For the text-containing cell, return its midpoint in (x, y) coordinate format. 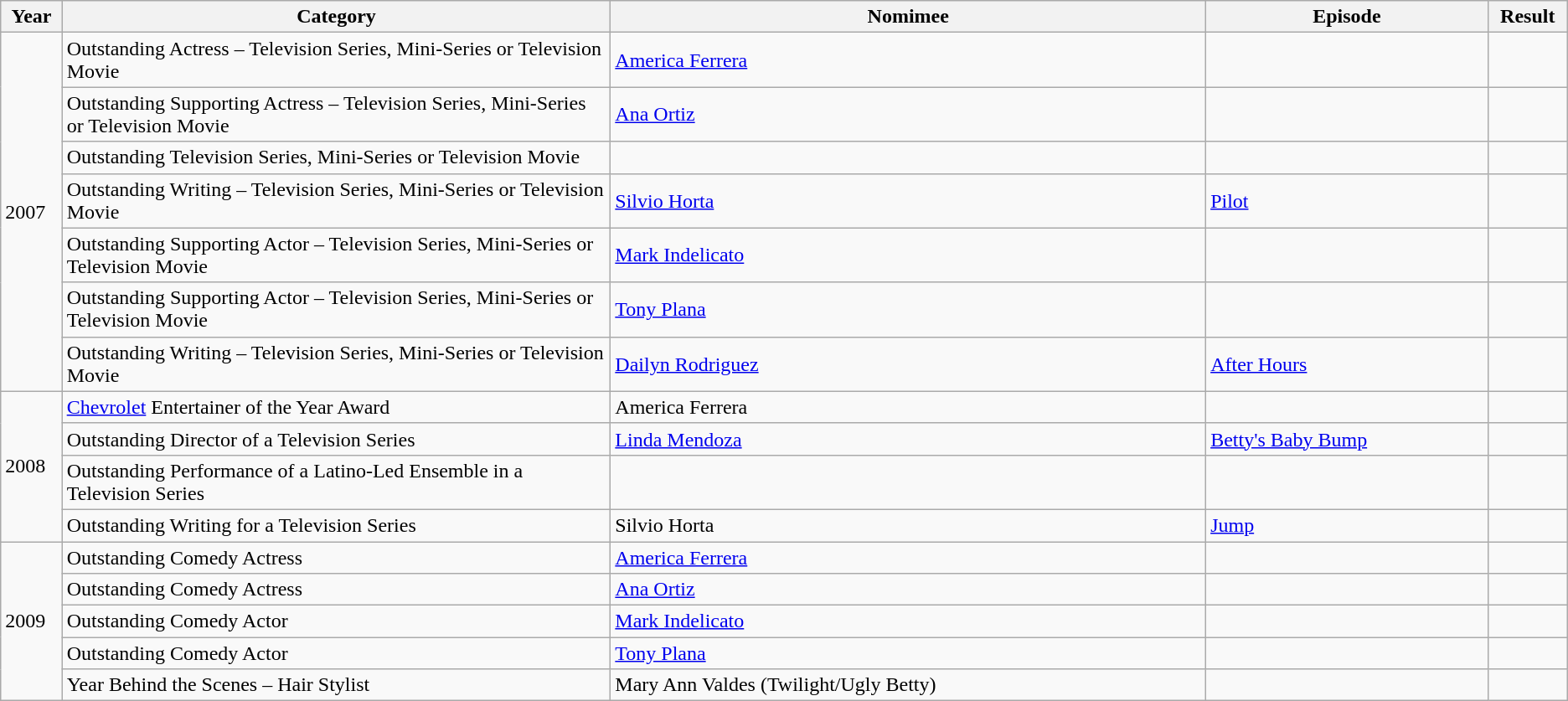
2009 (32, 621)
Mary Ann Valdes (Twilight/Ugly Betty) (908, 685)
Outstanding Television Series, Mini-Series or Television Movie (337, 157)
Outstanding Actress – Television Series, Mini-Series or Television Movie (337, 60)
Result (1528, 17)
Outstanding Director of a Television Series (337, 439)
Episode (1347, 17)
Jump (1347, 525)
Pilot (1347, 201)
Betty's Baby Bump (1347, 439)
Category (337, 17)
Year (32, 17)
Linda Mendoza (908, 439)
Nomimee (908, 17)
Outstanding Performance of a Latino-Led Ensemble in a Television Series (337, 482)
Outstanding Supporting Actress – Television Series, Mini-Series or Television Movie (337, 114)
Dailyn Rodriguez (908, 363)
Year Behind the Scenes – Hair Stylist (337, 685)
After Hours (1347, 363)
2008 (32, 466)
Outstanding Writing for a Television Series (337, 525)
Chevrolet Entertainer of the Year Award (337, 407)
2007 (32, 212)
